Identify which cell holds the provided text, then report its (X, Y) central coordinate. 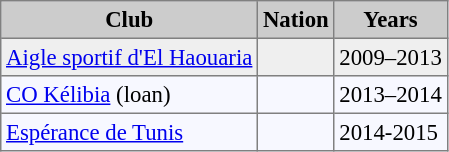
Espérance de Tunis (130, 132)
2014-2015 (390, 132)
2009–2013 (390, 57)
Aigle sportif d'El Haouaria (130, 57)
Nation (296, 20)
CO Kélibia (loan) (130, 95)
2013–2014 (390, 95)
Club (130, 20)
Years (390, 20)
